Find where the given text appears and provide that cell's center as [X, Y] coordinate. 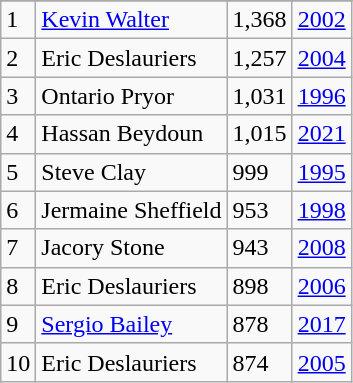
7 [18, 248]
1,368 [260, 20]
Hassan Beydoun [132, 134]
2006 [322, 286]
2 [18, 58]
10 [18, 362]
1,015 [260, 134]
943 [260, 248]
2008 [322, 248]
4 [18, 134]
Sergio Bailey [132, 324]
Jacory Stone [132, 248]
2004 [322, 58]
878 [260, 324]
5 [18, 172]
6 [18, 210]
898 [260, 286]
9 [18, 324]
Steve Clay [132, 172]
1 [18, 20]
1996 [322, 96]
Jermaine Sheffield [132, 210]
1998 [322, 210]
1,031 [260, 96]
Kevin Walter [132, 20]
2017 [322, 324]
8 [18, 286]
Ontario Pryor [132, 96]
874 [260, 362]
2002 [322, 20]
1995 [322, 172]
1,257 [260, 58]
3 [18, 96]
999 [260, 172]
2021 [322, 134]
2005 [322, 362]
953 [260, 210]
